Provide the (x, y) coordinate of the cell's center where the given text is located.  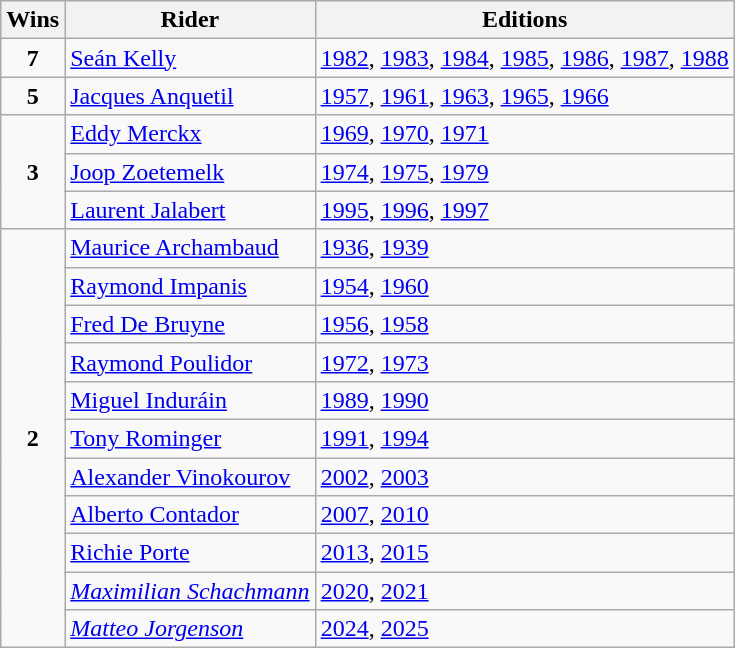
2020, 2021 (524, 591)
Eddy Merckx (190, 134)
Jacques Anquetil (190, 96)
2007, 2010 (524, 515)
1991, 1994 (524, 438)
Rider (190, 20)
Wins (33, 20)
1995, 1996, 1997 (524, 210)
Matteo Jorgenson (190, 629)
1957, 1961, 1963, 1965, 1966 (524, 96)
Alberto Contador (190, 515)
3 (33, 172)
1956, 1958 (524, 324)
1982, 1983, 1984, 1985, 1986, 1987, 1988 (524, 58)
Raymond Poulidor (190, 362)
1989, 1990 (524, 400)
Fred De Bruyne (190, 324)
Miguel Induráin (190, 400)
1969, 1970, 1971 (524, 134)
Seán Kelly (190, 58)
Richie Porte (190, 553)
1972, 1973 (524, 362)
Maurice Archambaud (190, 248)
Raymond Impanis (190, 286)
Tony Rominger (190, 438)
1954, 1960 (524, 286)
1974, 1975, 1979 (524, 172)
Alexander Vinokourov (190, 477)
2002, 2003 (524, 477)
Editions (524, 20)
Maximilian Schachmann (190, 591)
Joop Zoetemelk (190, 172)
7 (33, 58)
2013, 2015 (524, 553)
1936, 1939 (524, 248)
2024, 2025 (524, 629)
2 (33, 438)
5 (33, 96)
Laurent Jalabert (190, 210)
